Output the [x, y] coordinate of the center of the cell containing the given text.  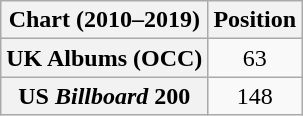
US Billboard 200 [104, 96]
148 [255, 96]
Chart (2010–2019) [104, 20]
UK Albums (OCC) [104, 58]
Position [255, 20]
63 [255, 58]
